For the text-containing cell, return its midpoint in [x, y] coordinate format. 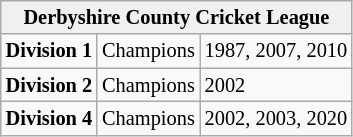
1987, 2007, 2010 [276, 51]
Division 2 [49, 85]
Division 1 [49, 51]
Derbyshire County Cricket League [176, 17]
2002, 2003, 2020 [276, 118]
2002 [276, 85]
Division 4 [49, 118]
